Extract the (X, Y) coordinate from the center of the cell holding the provided text.  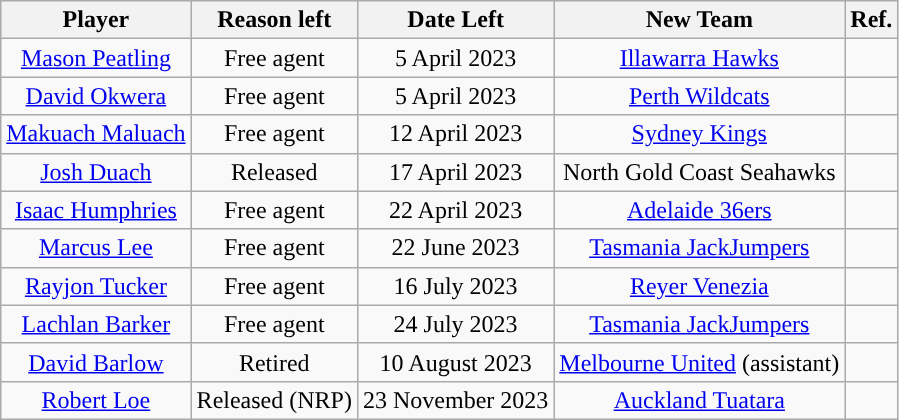
Marcus Lee (96, 248)
23 November 2023 (455, 400)
Robert Loe (96, 400)
Adelaide 36ers (700, 210)
Player (96, 20)
10 August 2023 (455, 362)
Date Left (455, 20)
Ref. (872, 20)
Released (NRP) (274, 400)
Mason Peatling (96, 58)
Reason left (274, 20)
Illawarra Hawks (700, 58)
12 April 2023 (455, 134)
Rayjon Tucker (96, 286)
Perth Wildcats (700, 96)
Reyer Venezia (700, 286)
Auckland Tuatara (700, 400)
David Okwera (96, 96)
Makuach Maluach (96, 134)
Lachlan Barker (96, 324)
16 July 2023 (455, 286)
New Team (700, 20)
North Gold Coast Seahawks (700, 172)
Released (274, 172)
Melbourne United (assistant) (700, 362)
22 April 2023 (455, 210)
Sydney Kings (700, 134)
22 June 2023 (455, 248)
24 July 2023 (455, 324)
Josh Duach (96, 172)
David Barlow (96, 362)
Retired (274, 362)
17 April 2023 (455, 172)
Isaac Humphries (96, 210)
